Scan for the cell matching the given text and deliver its (x, y) coordinate at center. 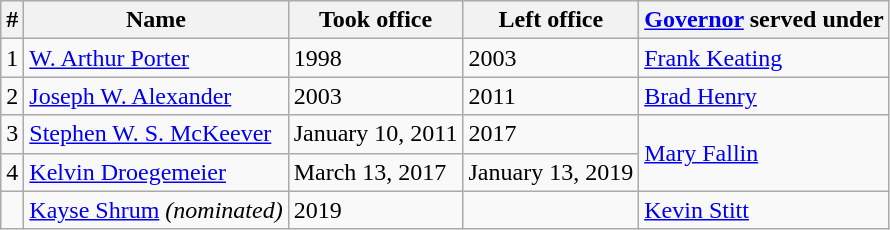
W. Arthur Porter (156, 58)
1 (12, 58)
Left office (551, 20)
Frank Keating (764, 58)
Joseph W. Alexander (156, 96)
Kelvin Droegemeier (156, 172)
# (12, 20)
1998 (376, 58)
Kevin Stitt (764, 210)
Brad Henry (764, 96)
Kayse Shrum (nominated) (156, 210)
January 13, 2019 (551, 172)
2 (12, 96)
Name (156, 20)
Took office (376, 20)
Governor served under (764, 20)
2019 (376, 210)
4 (12, 172)
Mary Fallin (764, 153)
March 13, 2017 (376, 172)
Stephen W. S. McKeever (156, 134)
January 10, 2011 (376, 134)
2011 (551, 96)
2017 (551, 134)
3 (12, 134)
